Detect which cell encompasses the target text, then output its [x, y] center coordinate. 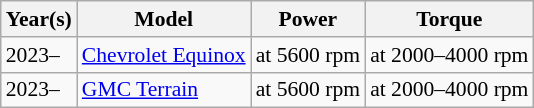
Power [308, 19]
GMC Terrain [164, 90]
Torque [449, 19]
Year(s) [39, 19]
Model [164, 19]
Chevrolet Equinox [164, 55]
